Determine the (X, Y) coordinate at the center of the cell enclosing the given text.  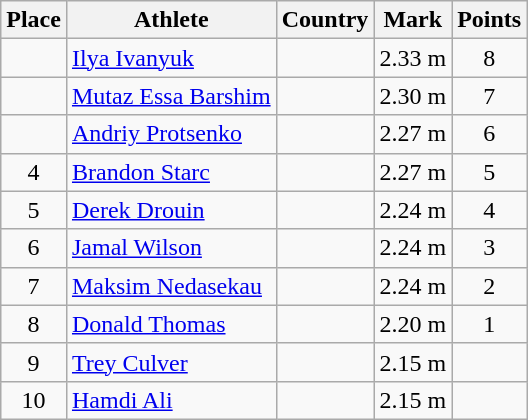
Maksim Nedasekau (171, 286)
Country (325, 20)
1 (490, 324)
Mark (413, 20)
Athlete (171, 20)
2.33 m (413, 58)
Brandon Starc (171, 172)
Andriy Protsenko (171, 134)
Hamdi Ali (171, 400)
Place (34, 20)
9 (34, 362)
Jamal Wilson (171, 248)
Donald Thomas (171, 324)
Derek Drouin (171, 210)
2.30 m (413, 96)
3 (490, 248)
10 (34, 400)
2 (490, 286)
2.20 m (413, 324)
Points (490, 20)
Ilya Ivanyuk (171, 58)
Trey Culver (171, 362)
Mutaz Essa Barshim (171, 96)
